Determine the (X, Y) coordinate at the center of the cell enclosing the given text.  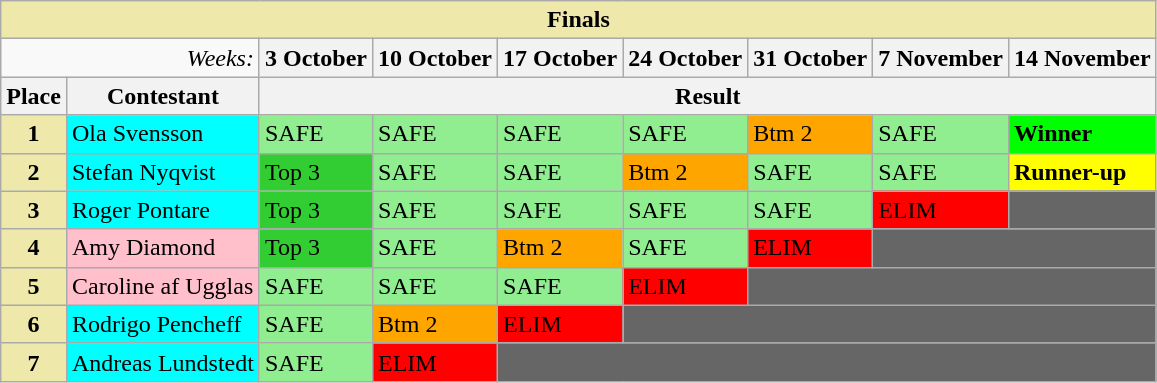
6 (34, 324)
Roger Pontare (162, 210)
17 October (560, 58)
Place (34, 96)
5 (34, 286)
Ola Svensson (162, 134)
Result (708, 96)
14 November (1082, 58)
Stefan Nyqvist (162, 172)
Andreas Lundstedt (162, 362)
3 October (316, 58)
31 October (810, 58)
Weeks: (130, 58)
1 (34, 134)
Amy Diamond (162, 248)
Runner-up (1082, 172)
Rodrigo Pencheff (162, 324)
10 October (436, 58)
3 (34, 210)
Finals (578, 20)
24 October (686, 58)
7 November (941, 58)
Caroline af Ugglas (162, 286)
2 (34, 172)
4 (34, 248)
Winner (1082, 134)
Contestant (162, 96)
7 (34, 362)
